Locate the cell with the specified text and output its (X, Y) center coordinate. 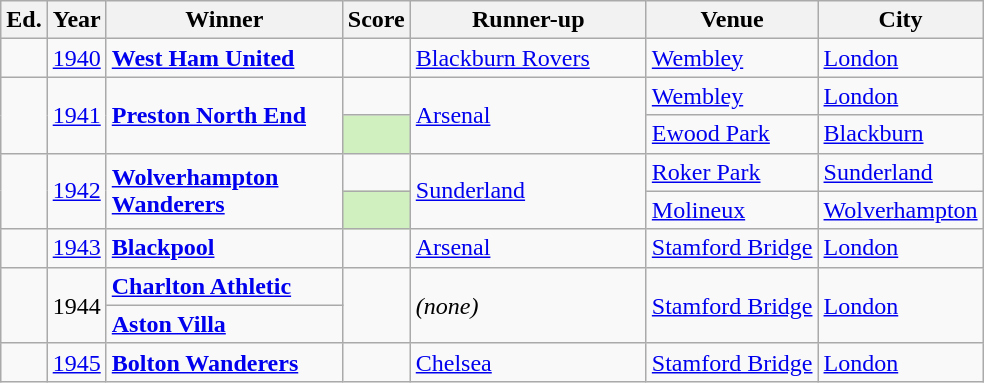
1943 (76, 248)
Year (76, 20)
Charlton Athletic (224, 286)
Blackburn Rovers (528, 58)
1941 (76, 115)
Ewood Park (732, 134)
1945 (76, 362)
Score (376, 20)
City (900, 20)
Runner-up (528, 20)
Winner (224, 20)
Blackpool (224, 248)
Molineux (732, 210)
Ed. (24, 20)
Chelsea (528, 362)
Wolverhampton Wanderers (224, 191)
1944 (76, 305)
Aston Villa (224, 324)
Bolton Wanderers (224, 362)
Roker Park (732, 172)
Blackburn (900, 134)
Venue (732, 20)
1942 (76, 191)
Preston North End (224, 115)
Wolverhampton (900, 210)
(none) (528, 305)
West Ham United (224, 58)
1940 (76, 58)
